Detect which cell encompasses the target text, then output its [x, y] center coordinate. 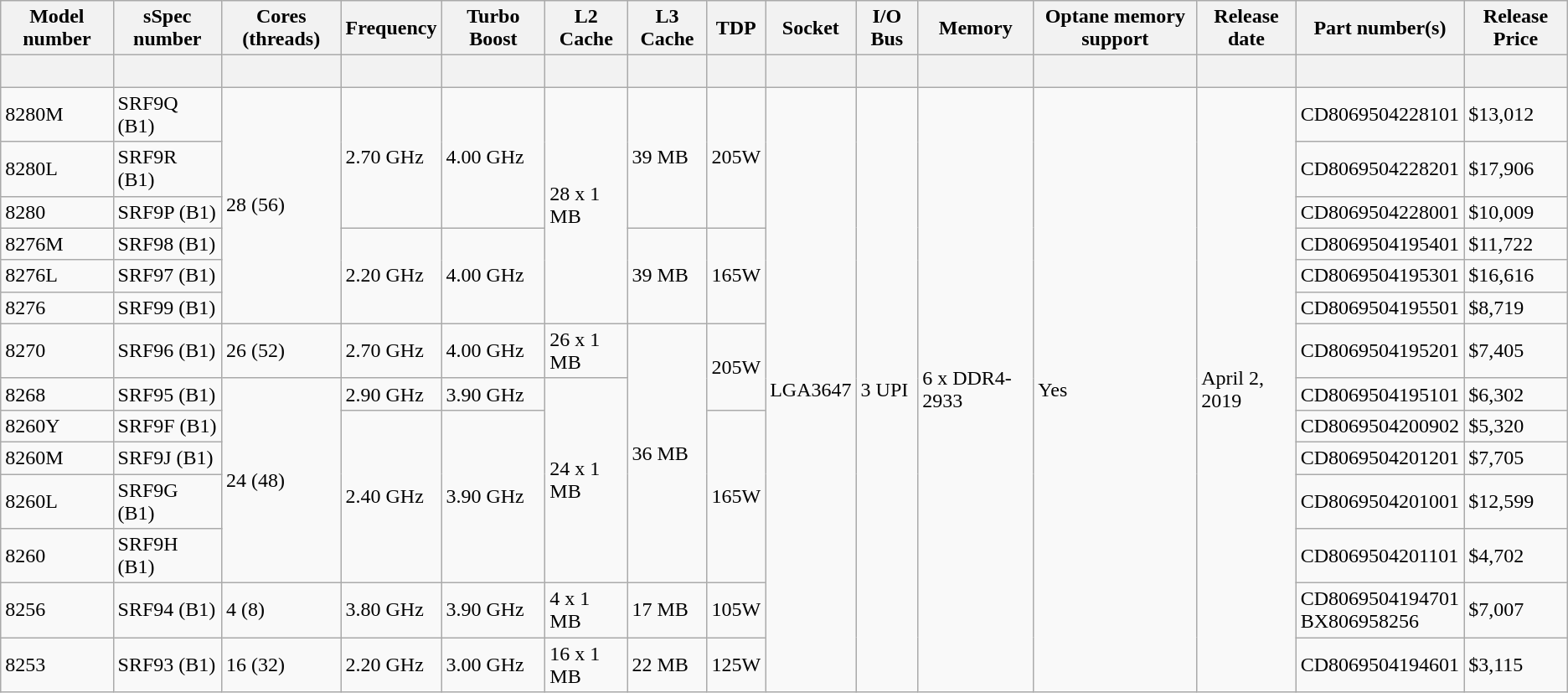
CD8069504228101 [1380, 114]
L3 Cache [667, 28]
4 x 1 MB [586, 610]
26 x 1 MB [586, 350]
8280L [57, 169]
Yes [1116, 390]
2.40 GHz [391, 496]
$13,012 [1516, 114]
SRF94 (B1) [168, 610]
16 (32) [281, 665]
SRF9P (B1) [168, 212]
SRF9Q (B1) [168, 114]
16 x 1 MB [586, 665]
3.80 GHz [391, 610]
Part number(s) [1380, 28]
$16,616 [1516, 276]
CD8069504195401 [1380, 244]
$4,702 [1516, 556]
28 (56) [281, 205]
24 x 1 MB [586, 480]
$5,320 [1516, 426]
105W [736, 610]
28 x 1 MB [586, 205]
$11,722 [1516, 244]
Turbo Boost [493, 28]
Release Price [1516, 28]
8276 [57, 308]
4 (8) [281, 610]
Model number [57, 28]
$3,115 [1516, 665]
Cores (threads) [281, 28]
SRF9J (B1) [168, 458]
$6,302 [1516, 394]
CD8069504201001 [1380, 501]
CD8069504195301 [1380, 276]
8276M [57, 244]
CD8069504201101 [1380, 556]
SRF93 (B1) [168, 665]
SRF9H (B1) [168, 556]
L2 Cache [586, 28]
CD8069504194601 [1380, 665]
CD8069504195201 [1380, 350]
$7,405 [1516, 350]
Release date [1246, 28]
CD8069504195501 [1380, 308]
Frequency [391, 28]
TDP [736, 28]
$17,906 [1516, 169]
SRF9G (B1) [168, 501]
CD8069504200902 [1380, 426]
SRF96 (B1) [168, 350]
$7,705 [1516, 458]
24 (48) [281, 480]
8280M [57, 114]
8270 [57, 350]
CD8069504201201 [1380, 458]
SRF95 (B1) [168, 394]
sSpec number [168, 28]
8280 [57, 212]
3.00 GHz [493, 665]
CD8069504228001 [1380, 212]
April 2, 2019 [1246, 390]
26 (52) [281, 350]
8260Y [57, 426]
17 MB [667, 610]
CD8069504195101 [1380, 394]
8256 [57, 610]
SRF9F (B1) [168, 426]
$7,007 [1516, 610]
Optane memory support [1116, 28]
Memory [976, 28]
2.90 GHz [391, 394]
8260L [57, 501]
22 MB [667, 665]
6 x DDR4-2933 [976, 390]
8253 [57, 665]
SRF99 (B1) [168, 308]
$10,009 [1516, 212]
8260M [57, 458]
SRF98 (B1) [168, 244]
36 MB [667, 453]
SRF9R (B1) [168, 169]
CD8069504194701BX806958256 [1380, 610]
I/O Bus [887, 28]
$12,599 [1516, 501]
SRF97 (B1) [168, 276]
8268 [57, 394]
LGA3647 [811, 390]
8260 [57, 556]
8276L [57, 276]
$8,719 [1516, 308]
Socket [811, 28]
CD8069504228201 [1380, 169]
3 UPI [887, 390]
125W [736, 665]
